Return the [x, y] coordinate for the center point of the cell that contains the specified text.  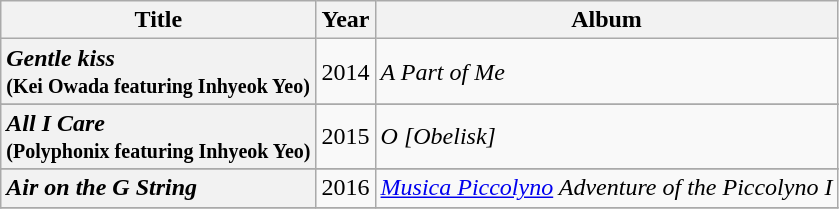
Album [606, 20]
O [Obelisk] [606, 136]
Musica Piccolyno Adventure of the Piccolyno I [606, 188]
Gentle kiss(Kei Owada featuring Inhyeok Yeo) [158, 72]
2014 [346, 72]
2016 [346, 188]
Year [346, 20]
A Part of Me [606, 72]
All I Care(Polyphonix featuring Inhyeok Yeo) [158, 136]
Air on the G String [158, 188]
Title [158, 20]
2015 [346, 136]
